Scan for the cell matching the given text and deliver its (X, Y) coordinate at center. 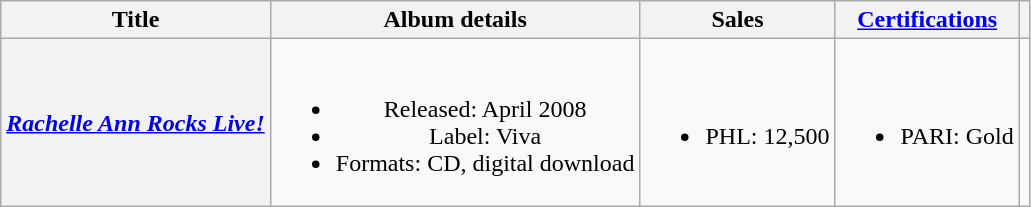
Title (136, 20)
PHL: 12,500 (738, 122)
PARI: Gold (927, 122)
Rachelle Ann Rocks Live! (136, 122)
Sales (738, 20)
Released: April 2008Label: VivaFormats: CD, digital download (455, 122)
Album details (455, 20)
Certifications (927, 20)
